Pinpoint the cell where the given text exists, returning its [X, Y] midpoint coordinate. 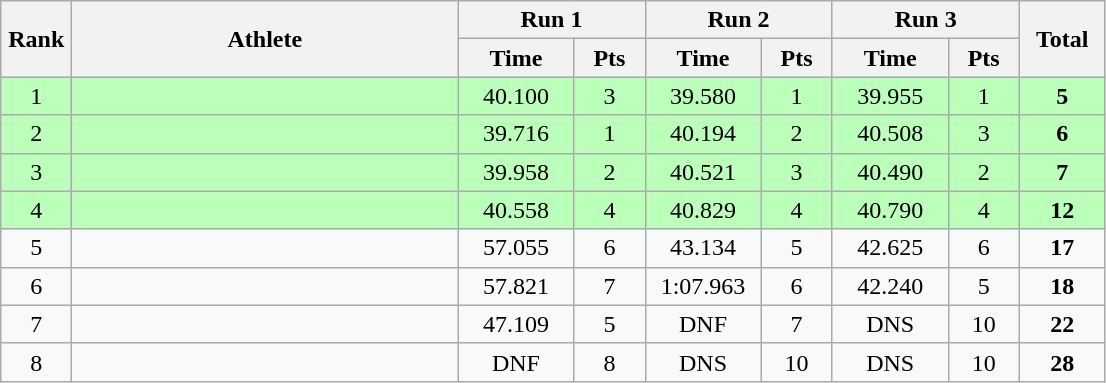
1:07.963 [703, 286]
Run 3 [926, 20]
57.055 [516, 248]
40.521 [703, 172]
40.790 [890, 210]
22 [1062, 324]
39.580 [703, 96]
39.955 [890, 96]
Total [1062, 39]
28 [1062, 362]
12 [1062, 210]
47.109 [516, 324]
57.821 [516, 286]
40.100 [516, 96]
40.490 [890, 172]
Run 1 [552, 20]
40.558 [516, 210]
42.625 [890, 248]
39.958 [516, 172]
Rank [36, 39]
Run 2 [738, 20]
42.240 [890, 286]
17 [1062, 248]
40.829 [703, 210]
40.508 [890, 134]
40.194 [703, 134]
18 [1062, 286]
Athlete [265, 39]
39.716 [516, 134]
43.134 [703, 248]
